Return (X, Y) of the center of cell containing provided text 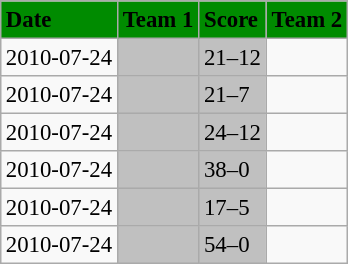
21–12 (233, 57)
Team 2 (306, 20)
Team 1 (158, 20)
Score (233, 20)
54–0 (233, 245)
38–0 (233, 170)
21–7 (233, 95)
17–5 (233, 208)
Date (58, 20)
24–12 (233, 133)
